Locate the cell with the specified text and output its [x, y] center coordinate. 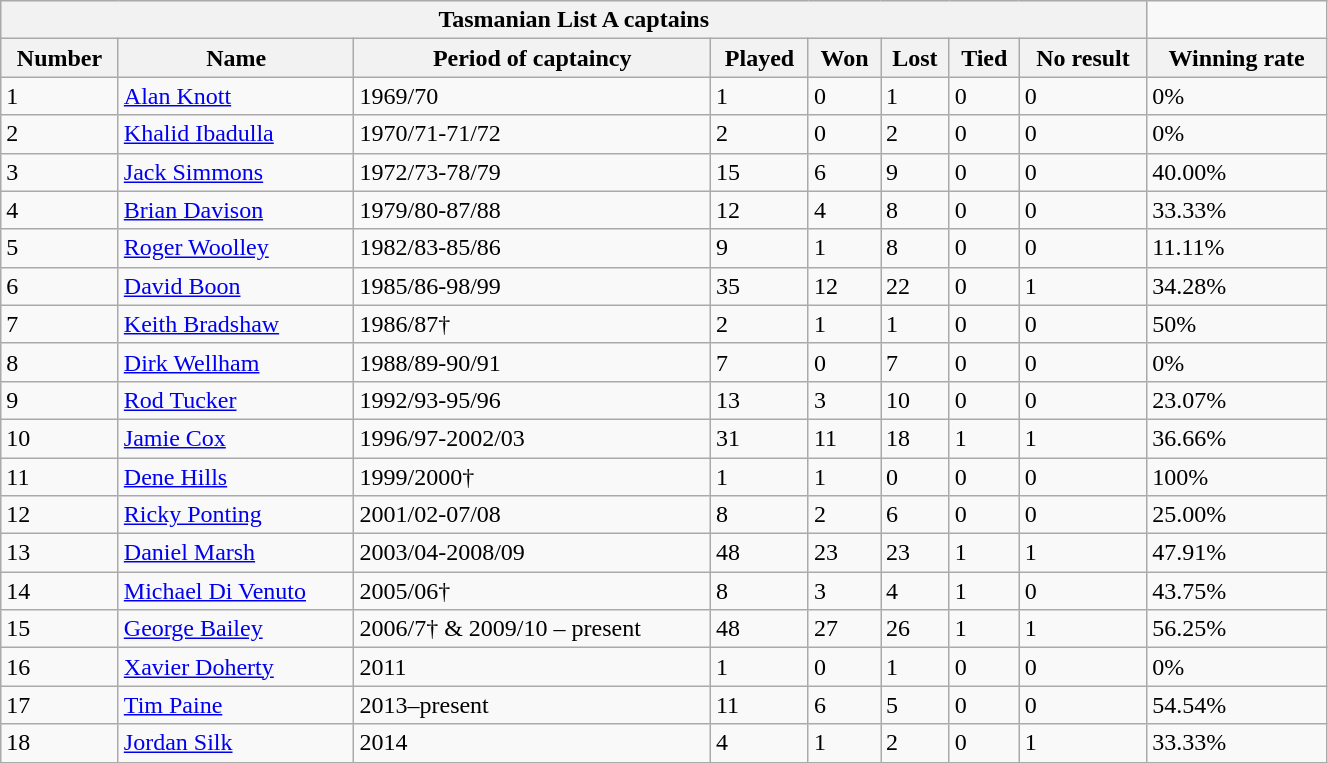
Khalid Ibadulla [236, 134]
Tim Paine [236, 705]
Roger Woolley [236, 248]
2014 [532, 743]
Number [60, 58]
1999/2000† [532, 477]
31 [759, 438]
Jack Simmons [236, 172]
Tied [984, 58]
1996/97-2002/03 [532, 438]
Ricky Ponting [236, 515]
17 [60, 705]
1988/89-90/91 [532, 362]
1969/70 [532, 96]
Won [844, 58]
Tasmanian List A captains [574, 20]
27 [844, 629]
No result [1083, 58]
Period of captaincy [532, 58]
Keith Bradshaw [236, 324]
47.91% [1237, 553]
Xavier Doherty [236, 667]
Dirk Wellham [236, 362]
Jordan Silk [236, 743]
2001/02-07/08 [532, 515]
34.28% [1237, 286]
1970/71-71/72 [532, 134]
14 [60, 591]
Daniel Marsh [236, 553]
26 [916, 629]
2006/7† & 2009/10 – present [532, 629]
2003/04-2008/09 [532, 553]
1985/86-98/99 [532, 286]
Rod Tucker [236, 400]
25.00% [1237, 515]
Dene Hills [236, 477]
1972/73-78/79 [532, 172]
100% [1237, 477]
1982/83-85/86 [532, 248]
1979/80-87/88 [532, 210]
2011 [532, 667]
16 [60, 667]
56.25% [1237, 629]
50% [1237, 324]
Alan Knott [236, 96]
Played [759, 58]
Winning rate [1237, 58]
22 [916, 286]
2005/06† [532, 591]
43.75% [1237, 591]
Jamie Cox [236, 438]
Name [236, 58]
David Boon [236, 286]
Michael Di Venuto [236, 591]
11.11% [1237, 248]
1986/87† [532, 324]
Lost [916, 58]
54.54% [1237, 705]
40.00% [1237, 172]
23.07% [1237, 400]
35 [759, 286]
George Bailey [236, 629]
Brian Davison [236, 210]
1992/93-95/96 [532, 400]
36.66% [1237, 438]
2013–present [532, 705]
